Locate the cell with the specified text and output its (x, y) center coordinate. 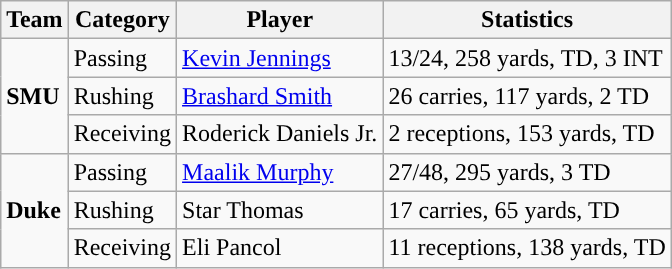
11 receptions, 138 yards, TD (527, 248)
Player (280, 20)
Roderick Daniels Jr. (280, 134)
13/24, 258 yards, TD, 3 INT (527, 58)
SMU (35, 96)
Category (122, 20)
Team (35, 20)
Kevin Jennings (280, 58)
2 receptions, 153 yards, TD (527, 134)
Statistics (527, 20)
Star Thomas (280, 210)
Eli Pancol (280, 248)
Duke (35, 210)
17 carries, 65 yards, TD (527, 210)
Maalik Murphy (280, 172)
27/48, 295 yards, 3 TD (527, 172)
Brashard Smith (280, 96)
26 carries, 117 yards, 2 TD (527, 96)
